Scan for the cell matching the given text and deliver its [X, Y] coordinate at center. 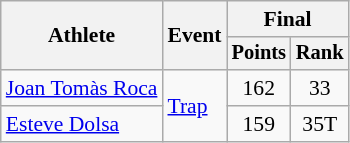
Athlete [82, 36]
Points [259, 54]
Final [288, 19]
Esteve Dolsa [82, 124]
Trap [194, 106]
Rank [320, 54]
33 [320, 88]
Joan Tomàs Roca [82, 88]
162 [259, 88]
Event [194, 36]
35T [320, 124]
159 [259, 124]
